Pinpoint the cell where the given text exists, returning its (X, Y) midpoint coordinate. 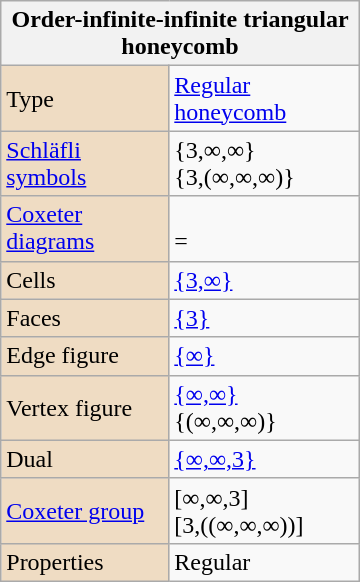
Cells (85, 280)
Order-infinite-infinite triangular honeycomb (180, 34)
{3} (264, 318)
Coxeter diagrams (85, 228)
{∞} (264, 356)
{3,∞} (264, 280)
Type (85, 98)
{∞,∞} {(∞,∞,∞)} (264, 408)
= (264, 228)
Dual (85, 459)
Properties (85, 562)
Faces (85, 318)
{∞,∞,3} (264, 459)
{3,∞,∞}{3,(∞,∞,∞)} (264, 164)
Schläfli symbols (85, 164)
Regular honeycomb (264, 98)
Vertex figure (85, 408)
Coxeter group (85, 510)
[∞,∞,3][3,((∞,∞,∞))] (264, 510)
Regular (264, 562)
Edge figure (85, 356)
